Detect which cell encompasses the target text, then output its [X, Y] center coordinate. 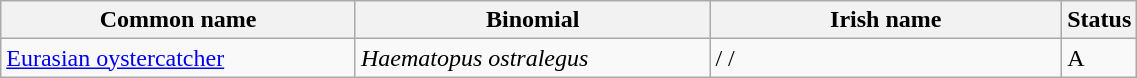
Eurasian oystercatcher [178, 58]
Common name [178, 20]
Haematopus ostralegus [532, 58]
/ / [886, 58]
A [1100, 58]
Status [1100, 20]
Binomial [532, 20]
Irish name [886, 20]
